For the text-containing cell, return its midpoint in (x, y) coordinate format. 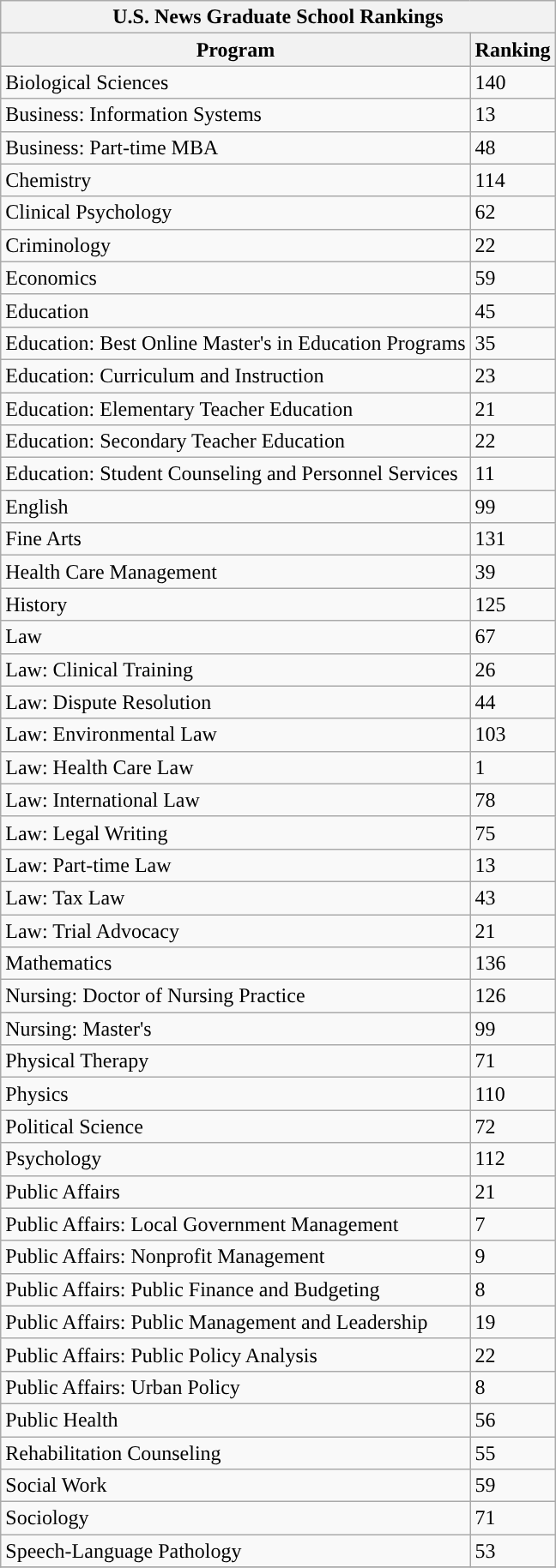
Education: Student Counseling and Personnel Services (235, 474)
9 (513, 1257)
Law: Environmental Law (235, 735)
67 (513, 637)
56 (513, 1420)
Education: Secondary Teacher Education (235, 442)
Law: Trial Advocacy (235, 930)
Public Affairs: Urban Policy (235, 1387)
Public Affairs: Public Policy Analysis (235, 1355)
131 (513, 539)
Physics (235, 1094)
Law: Health Care Law (235, 767)
Education: Best Online Master's in Education Programs (235, 343)
Fine Arts (235, 539)
Social Work (235, 1486)
48 (513, 147)
43 (513, 898)
136 (513, 964)
23 (513, 375)
44 (513, 702)
103 (513, 735)
39 (513, 572)
Law: Dispute Resolution (235, 702)
Nursing: Master's (235, 1029)
19 (513, 1322)
26 (513, 670)
Public Affairs: Local Government Management (235, 1224)
Chemistry (235, 180)
Biological Sciences (235, 82)
Public Affairs (235, 1192)
Law: Part-time Law (235, 865)
U.S. News Graduate School Rankings (278, 17)
Health Care Management (235, 572)
Public Health (235, 1420)
Criminology (235, 245)
78 (513, 800)
55 (513, 1453)
Public Affairs: Public Management and Leadership (235, 1322)
English (235, 507)
114 (513, 180)
Public Affairs: Public Finance and Budgeting (235, 1289)
Education (235, 310)
Law: Clinical Training (235, 670)
Law: Legal Writing (235, 832)
75 (513, 832)
126 (513, 996)
Psychology (235, 1159)
Nursing: Doctor of Nursing Practice (235, 996)
35 (513, 343)
Law: Tax Law (235, 898)
Rehabilitation Counseling (235, 1453)
Education: Curriculum and Instruction (235, 375)
11 (513, 474)
125 (513, 604)
Clinical Psychology (235, 213)
Mathematics (235, 964)
7 (513, 1224)
140 (513, 82)
History (235, 604)
112 (513, 1159)
Law: International Law (235, 800)
45 (513, 310)
72 (513, 1126)
110 (513, 1094)
53 (513, 1551)
Program (235, 50)
Law (235, 637)
Business: Information Systems (235, 115)
Economics (235, 278)
1 (513, 767)
Physical Therapy (235, 1061)
Sociology (235, 1518)
Political Science (235, 1126)
62 (513, 213)
Ranking (513, 50)
Business: Part-time MBA (235, 147)
Speech-Language Pathology (235, 1551)
Public Affairs: Nonprofit Management (235, 1257)
Education: Elementary Teacher Education (235, 409)
